From the cell containing the given text, extract its center point as (X, Y) coordinate. 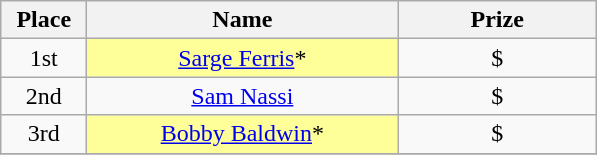
Bobby Baldwin* (242, 134)
Name (242, 20)
Place (44, 20)
Prize (498, 20)
2nd (44, 96)
Sarge Ferris* (242, 58)
1st (44, 58)
3rd (44, 134)
Sam Nassi (242, 96)
